Detect which cell encompasses the target text, then output its (X, Y) center coordinate. 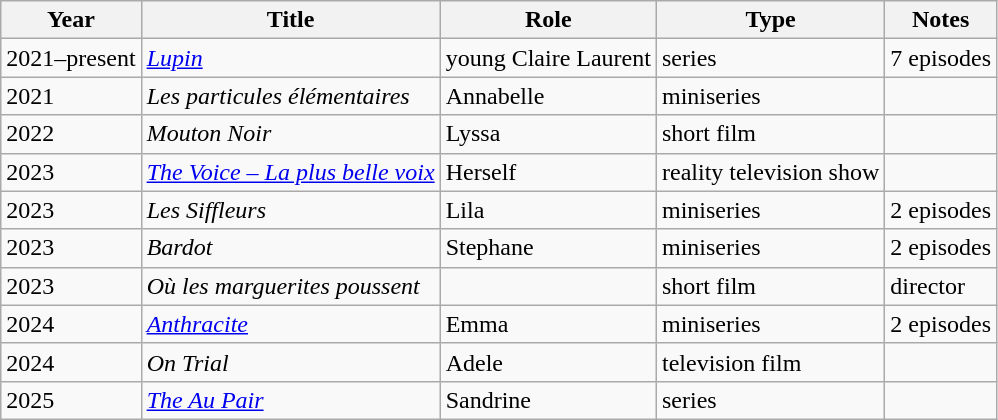
Title (290, 20)
Sandrine (548, 400)
On Trial (290, 362)
Où les marguerites poussent (290, 286)
The Voice – La plus belle voix (290, 172)
The Au Pair (290, 400)
2021 (71, 96)
television film (770, 362)
Annabelle (548, 96)
Bardot (290, 248)
director (941, 286)
Les Siffleurs (290, 210)
Type (770, 20)
2021–present (71, 58)
7 episodes (941, 58)
Stephane (548, 248)
Notes (941, 20)
2022 (71, 134)
reality television show (770, 172)
Les particules élémentaires (290, 96)
Mouton Noir (290, 134)
Lupin (290, 58)
Role (548, 20)
Herself (548, 172)
Emma (548, 324)
young Claire Laurent (548, 58)
Year (71, 20)
Lyssa (548, 134)
2025 (71, 400)
Lila (548, 210)
Adele (548, 362)
Anthracite (290, 324)
